Extract the (X, Y) coordinate from the center of the cell holding the provided text.  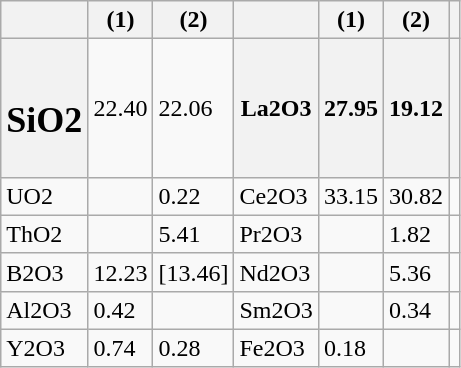
0.34 (416, 310)
30.82 (416, 196)
12.23 (120, 272)
ThO2 (44, 234)
27.95 (350, 108)
22.40 (120, 108)
La2O3 (276, 108)
0.42 (120, 310)
0.28 (194, 348)
[13.46] (194, 272)
Fe2O3 (276, 348)
33.15 (350, 196)
Pr2O3 (276, 234)
Nd2O3 (276, 272)
Ce2O3 (276, 196)
Sm2O3 (276, 310)
5.36 (416, 272)
0.74 (120, 348)
SiO2 (44, 108)
0.18 (350, 348)
0.22 (194, 196)
22.06 (194, 108)
Al2O3 (44, 310)
5.41 (194, 234)
B2O3 (44, 272)
Y2O3 (44, 348)
1.82 (416, 234)
UO2 (44, 196)
19.12 (416, 108)
